From the cell containing the given text, extract its center point as [X, Y] coordinate. 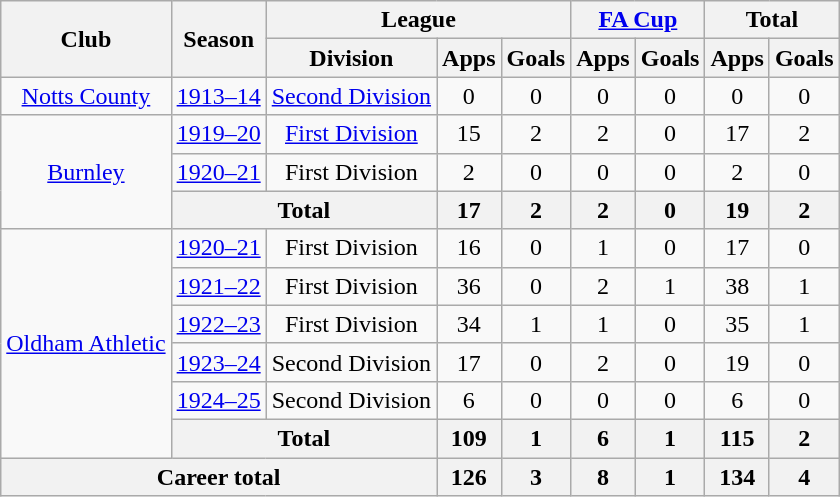
1913–14 [218, 96]
1922–23 [218, 324]
126 [469, 477]
36 [469, 286]
Season [218, 39]
3 [536, 477]
Career total [219, 477]
109 [469, 438]
115 [737, 438]
1919–20 [218, 134]
Division [351, 58]
League [418, 20]
8 [603, 477]
34 [469, 324]
134 [737, 477]
Club [86, 39]
FA Cup [638, 20]
38 [737, 286]
35 [737, 324]
1923–24 [218, 362]
Oldham Athletic [86, 343]
Burnley [86, 172]
16 [469, 248]
1924–25 [218, 400]
4 [804, 477]
15 [469, 134]
Notts County [86, 96]
1921–22 [218, 286]
